Search for the cell housing the specified text and yield its [X, Y] center coordinate. 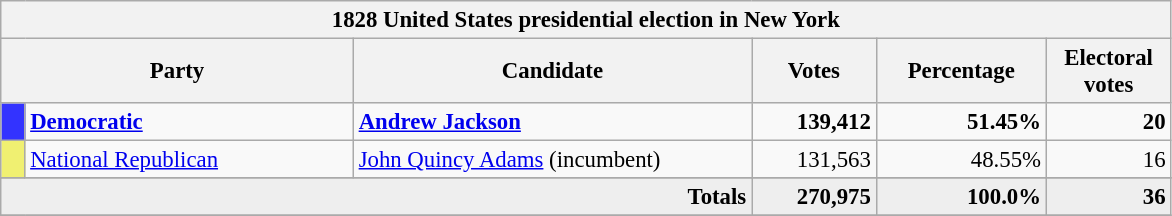
48.55% [961, 160]
131,563 [814, 160]
100.0% [961, 197]
Candidate [552, 72]
Electoral votes [1108, 72]
National Republican [189, 160]
16 [1108, 160]
20 [1108, 122]
Party [178, 72]
John Quincy Adams (incumbent) [552, 160]
270,975 [814, 197]
Andrew Jackson [552, 122]
139,412 [814, 122]
1828 United States presidential election in New York [586, 20]
Votes [814, 72]
36 [1108, 197]
51.45% [961, 122]
Percentage [961, 72]
Totals [376, 197]
Democratic [189, 122]
